For the text-containing cell, return its midpoint in (X, Y) coordinate format. 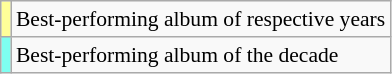
Best-performing album of respective years (200, 19)
Best-performing album of the decade (200, 55)
